Provide the (x, y) coordinate of the cell's center where the given text is located.  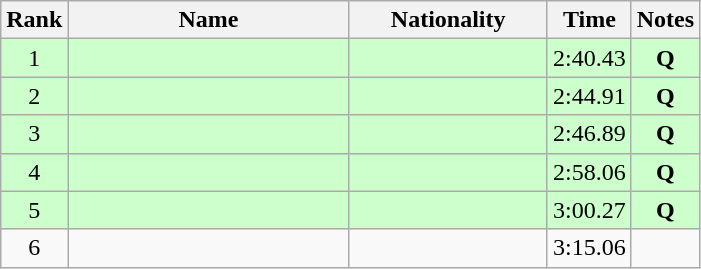
3 (34, 134)
3:15.06 (589, 248)
6 (34, 248)
Nationality (448, 20)
Time (589, 20)
3:00.27 (589, 210)
Rank (34, 20)
4 (34, 172)
2:44.91 (589, 96)
Name (208, 20)
Notes (665, 20)
2:58.06 (589, 172)
5 (34, 210)
2 (34, 96)
1 (34, 58)
2:40.43 (589, 58)
2:46.89 (589, 134)
